Find where the given text appears and provide that cell's center as (X, Y) coordinate. 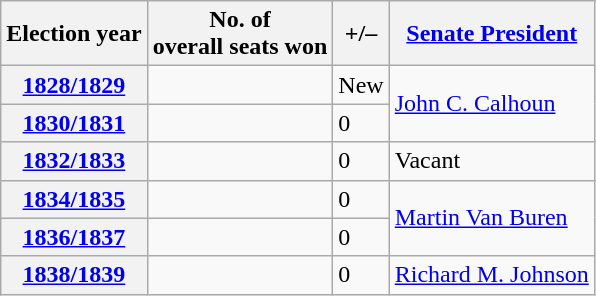
1836/1837 (74, 237)
1830/1831 (74, 123)
Senate President (492, 34)
Vacant (492, 161)
New (361, 85)
1828/1829 (74, 85)
John C. Calhoun (492, 104)
Election year (74, 34)
+/– (361, 34)
1838/1839 (74, 275)
1832/1833 (74, 161)
Richard M. Johnson (492, 275)
1834/1835 (74, 199)
Martin Van Buren (492, 218)
No. ofoverall seats won (240, 34)
